Return [X, Y] of the center of cell containing provided text 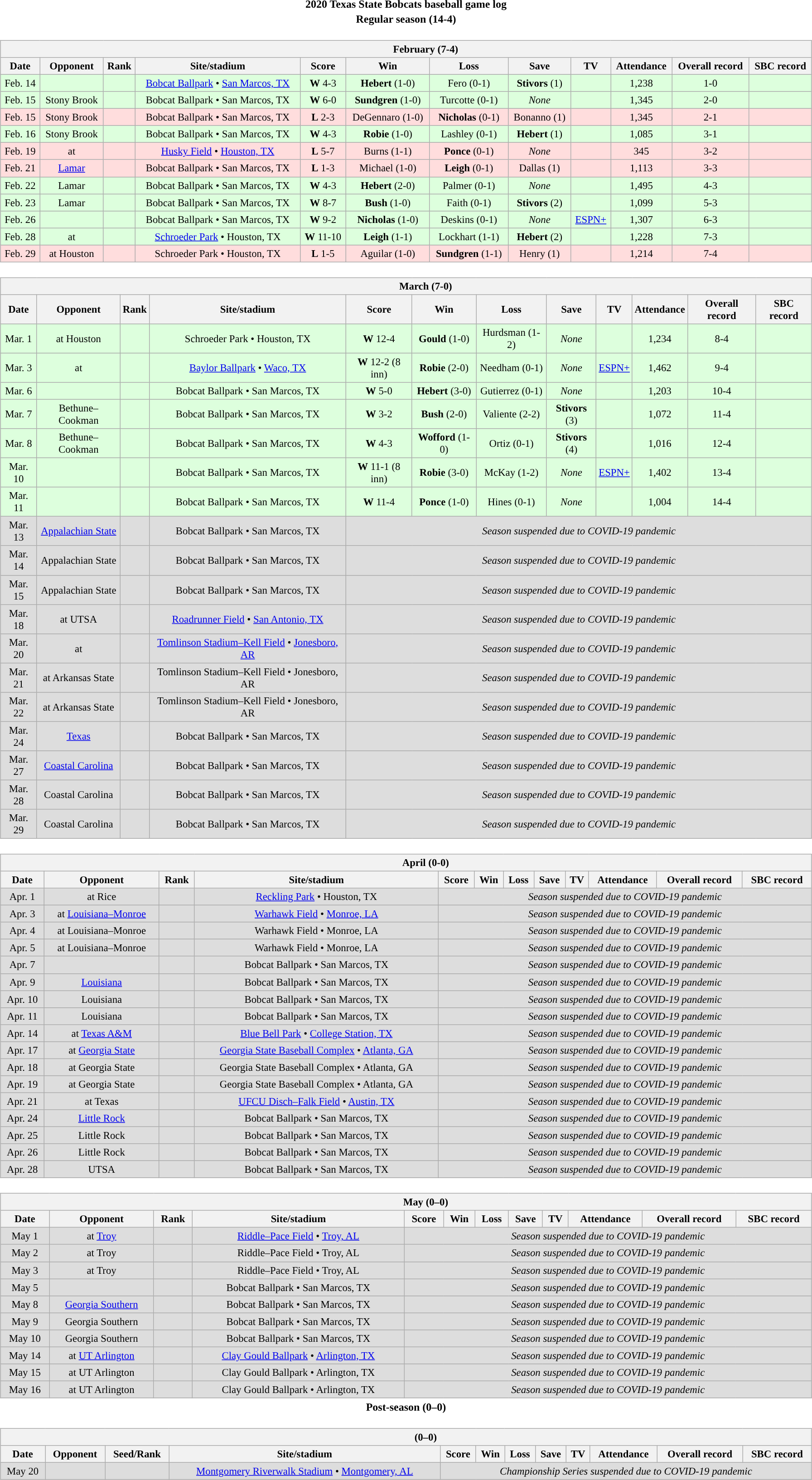
Mar. 28 [19, 795]
Mar. 1 [19, 339]
Leigh (1-1) [388, 237]
May 16 [25, 1389]
W 11-4 [379, 502]
Apr. 14 [23, 1033]
Robie (3-0) [444, 473]
11-4 [721, 414]
7-3 [710, 237]
Apr. 9 [23, 982]
5-3 [710, 203]
Mar. 14 [19, 560]
Mar. 22 [19, 707]
1,113 [642, 168]
Ortiz (0-1) [511, 443]
Hebert (1) [539, 134]
Apr. 25 [23, 1135]
Robie (1-0) [388, 134]
May 2 [25, 1253]
May 15 [25, 1373]
1,228 [642, 237]
Baylor Ballpark • Waco, TX [247, 368]
May 20 [23, 1471]
12-4 [721, 443]
3-1 [710, 134]
10-4 [721, 391]
UFCU Disch–Falk Field • Austin, TX [316, 1101]
Mar. 15 [19, 590]
Stivors (3) [571, 414]
Apr. 21 [23, 1101]
Feb. 16 [20, 134]
Bush (2-0) [444, 414]
at Texas [101, 1101]
Apr. 28 [23, 1170]
Apr. 17 [23, 1050]
Hebert (3-0) [444, 391]
Henry (1) [539, 253]
L 5-7 [323, 151]
1,004 [660, 502]
Blue Bell Park • College Station, TX [316, 1033]
6-3 [710, 219]
Mar. 6 [19, 391]
Hurdsman (1-2) [511, 339]
Mar. 20 [19, 648]
9-4 [721, 368]
Mar. 13 [19, 531]
L 2-3 [323, 117]
1-0 [710, 83]
Hebert (2-0) [388, 185]
13-4 [721, 473]
W 5-0 [379, 391]
Burns (1-1) [388, 151]
3-3 [710, 168]
Palmer (0-1) [469, 185]
Stivors (4) [571, 443]
at Rice [101, 897]
Championship Series suspended due to COVID-19 pandemic [626, 1471]
W 11-1 (8 inn) [379, 473]
Ponce (1-0) [444, 502]
W 12-4 [379, 339]
W 12-2 (8 inn) [379, 368]
UTSA [101, 1170]
Stivors (2) [539, 203]
Mar. 24 [19, 736]
Stivors (1) [539, 83]
Mar. 3 [19, 368]
Lashley (0-1) [469, 134]
Nicholas (1-0) [388, 219]
1,072 [660, 414]
Feb. 26 [20, 219]
May 1 [25, 1236]
Gutierrez (0-1) [511, 391]
Mar. 11 [19, 502]
Feb. 19 [20, 151]
DeGennaro (1-0) [388, 117]
March (7-0) [406, 286]
Valiente (2-2) [511, 414]
Bonanno (1) [539, 117]
Mar. 21 [19, 678]
May 5 [25, 1287]
1,203 [660, 391]
May 9 [25, 1321]
L 1-3 [323, 168]
Mar. 29 [19, 824]
Michael (1-0) [388, 168]
1,402 [660, 473]
Montgomery Riverwalk Stadium • Montgomery, AL [304, 1471]
W 3-2 [379, 414]
Feb. 23 [20, 203]
1,234 [660, 339]
1,462 [660, 368]
Wofford (1-0) [444, 443]
Faith (0-1) [469, 203]
Apr. 19 [23, 1084]
Apr. 18 [23, 1067]
1,307 [642, 219]
Apr. 1 [23, 897]
Lockhart (1-1) [469, 237]
May 3 [25, 1270]
(0–0) [406, 1437]
1,085 [642, 134]
W 6-0 [323, 100]
8-4 [721, 339]
Dallas (1) [539, 168]
Hebert (2) [539, 237]
1,214 [642, 253]
Needham (0-1) [511, 368]
Robie (2-0) [444, 368]
Mar. 27 [19, 766]
Leigh (0-1) [469, 168]
Feb. 29 [20, 253]
April (0-0) [406, 863]
McKay (1-2) [511, 473]
Roadrunner Field • San Antonio, TX [247, 619]
Apr. 7 [23, 965]
Gould (1-0) [444, 339]
Seed/Rank [137, 1454]
7-4 [710, 253]
1,495 [642, 185]
Apr. 3 [23, 914]
May (0–0) [406, 1202]
Feb. 21 [20, 168]
Feb. 22 [20, 185]
Mar. 8 [19, 443]
Hebert (1-0) [388, 83]
Ponce (0-1) [469, 151]
May 14 [25, 1355]
2-0 [710, 100]
Sundgren (1-1) [469, 253]
Mar. 18 [19, 619]
at Texas A&M [101, 1033]
Texas [78, 736]
Turcotte (0-1) [469, 100]
Husky Field • Houston, TX [218, 151]
Apr. 11 [23, 1016]
Feb. 14 [20, 83]
Sundgren (1-0) [388, 100]
February (7-4) [406, 49]
W 11-10 [323, 237]
14-4 [721, 502]
2-1 [710, 117]
May 8 [25, 1304]
Apr. 24 [23, 1118]
May 10 [25, 1338]
Apr. 26 [23, 1152]
Mar. 7 [19, 414]
Mar. 10 [19, 473]
L 1-5 [323, 253]
1,099 [642, 203]
Reckling Park • Houston, TX [316, 897]
Apr. 4 [23, 931]
Apr. 5 [23, 948]
1,238 [642, 83]
4-3 [710, 185]
Fero (0-1) [469, 83]
Bush (1-0) [388, 203]
Deskins (0-1) [469, 219]
1,016 [660, 443]
W 9-2 [323, 219]
at UTSA [78, 619]
Aguilar (1-0) [388, 253]
Apr. 10 [23, 999]
345 [642, 151]
W 8-7 [323, 203]
Hines (0-1) [511, 502]
3-2 [710, 151]
Feb. 28 [20, 237]
Nicholas (0-1) [469, 117]
